Extract the (X, Y) coordinate from the center of the cell holding the provided text.  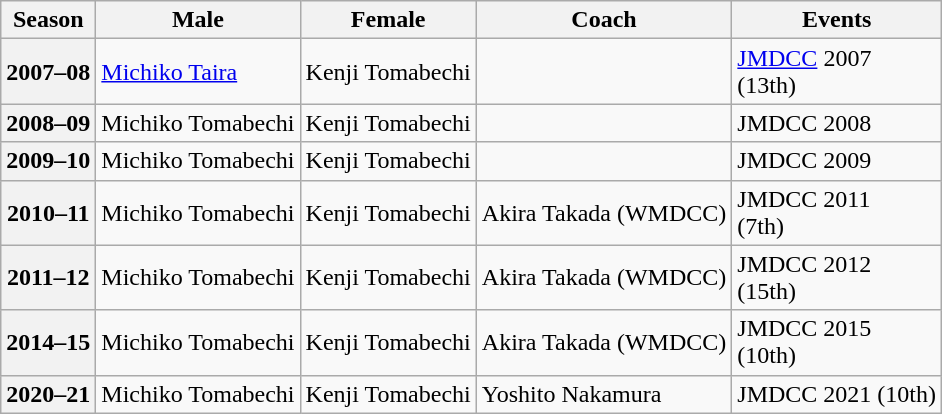
JMDCC 2009 (837, 161)
2014–15 (48, 342)
JMDCC 2008 (837, 123)
JMDCC 2021 (10th) (837, 394)
Yoshito Nakamura (604, 394)
JMDCC 2007 (13th) (837, 72)
JMDCC 2015 (10th) (837, 342)
2010–11 (48, 212)
2020–21 (48, 394)
JMDCC 2011 (7th) (837, 212)
2008–09 (48, 123)
Female (388, 20)
Season (48, 20)
Coach (604, 20)
JMDCC 2012 (15th) (837, 278)
2007–08 (48, 72)
Michiko Taira (198, 72)
Male (198, 20)
2011–12 (48, 278)
Events (837, 20)
2009–10 (48, 161)
